Extract the (x, y) coordinate from the center of the cell holding the provided text.  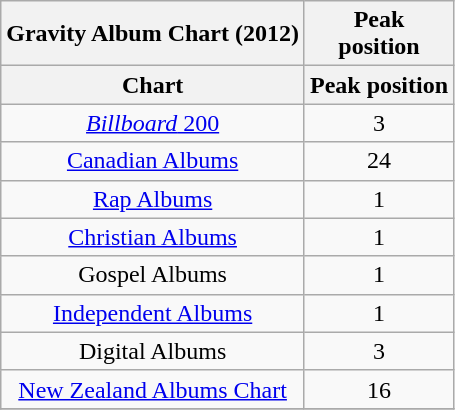
Gravity Album Chart (2012) (153, 34)
Peakposition (378, 34)
Christian Albums (153, 237)
Independent Albums (153, 313)
Digital Albums (153, 351)
24 (378, 161)
New Zealand Albums Chart (153, 389)
Canadian Albums (153, 161)
Billboard 200 (153, 123)
Chart (153, 85)
Rap Albums (153, 199)
Peak position (378, 85)
16 (378, 389)
Gospel Albums (153, 275)
